Extract the [x, y] coordinate from the center of the cell holding the provided text.  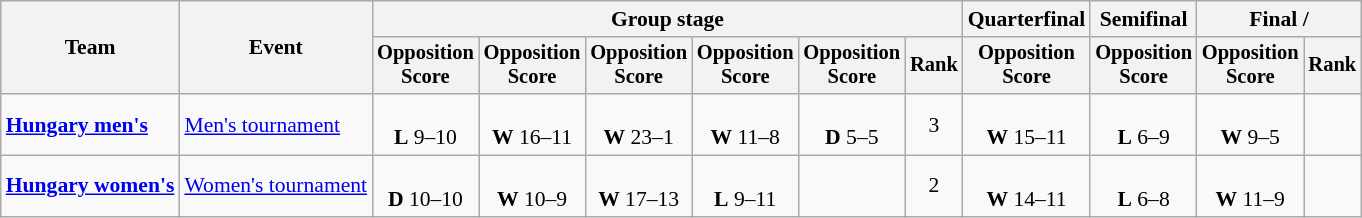
W 9–5 [1250, 124]
W 23–1 [638, 124]
W 15–11 [1027, 124]
W 11–9 [1250, 186]
2 [934, 186]
L 6–9 [1144, 124]
L 9–11 [746, 186]
Semifinal [1144, 19]
W 10–9 [532, 186]
Hungary men's [90, 124]
Team [90, 48]
Hungary women's [90, 186]
D 10–10 [426, 186]
W 16–11 [532, 124]
L 9–10 [426, 124]
Final / [1279, 19]
Women's tournament [276, 186]
Group stage [668, 19]
W 11–8 [746, 124]
L 6–8 [1144, 186]
Men's tournament [276, 124]
3 [934, 124]
W 14–11 [1027, 186]
Event [276, 48]
W 17–13 [638, 186]
Quarterfinal [1027, 19]
D 5–5 [852, 124]
